Capture the cell that displays the provided text and extract its [X, Y] central coordinate. 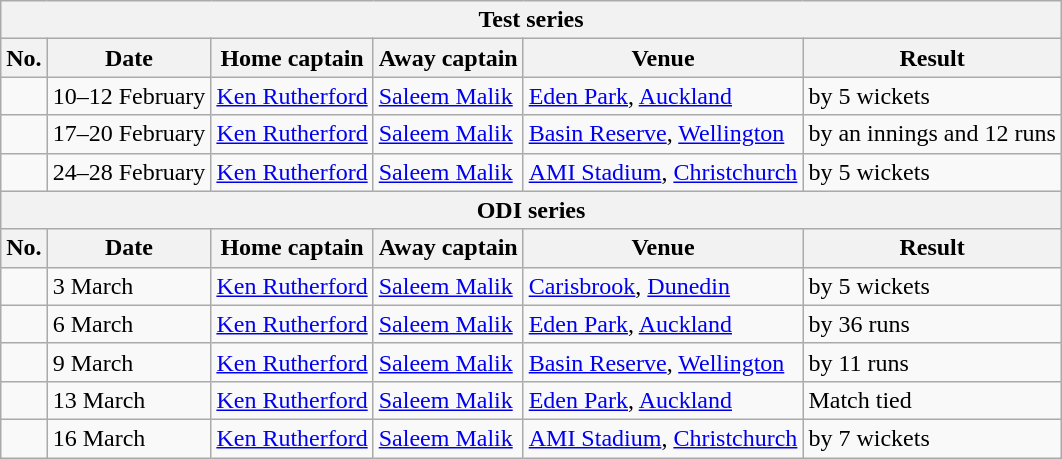
Carisbrook, Dunedin [663, 286]
Test series [532, 20]
ODI series [532, 210]
by 36 runs [932, 324]
10–12 February [129, 96]
by 7 wickets [932, 438]
16 March [129, 438]
by an innings and 12 runs [932, 134]
3 March [129, 286]
17–20 February [129, 134]
13 March [129, 400]
by 11 runs [932, 362]
9 March [129, 362]
24–28 February [129, 172]
6 March [129, 324]
Match tied [932, 400]
